Identify which cell holds the provided text, then report its [x, y] central coordinate. 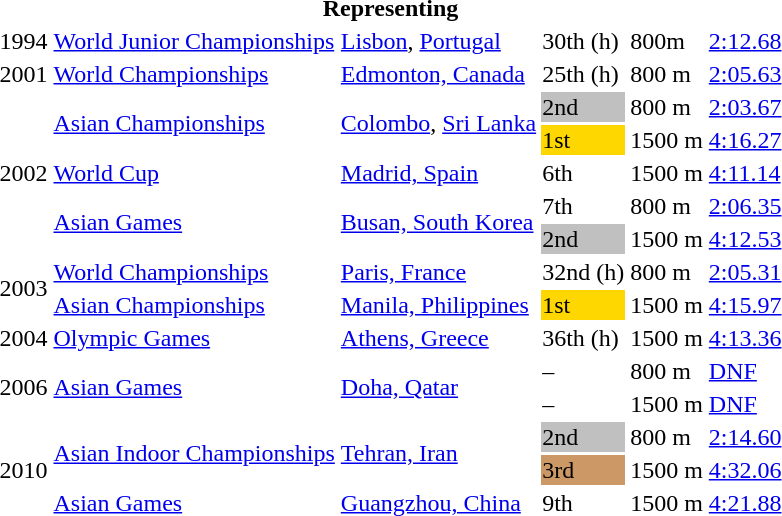
800m [667, 41]
Athens, Greece [438, 338]
6th [584, 173]
Olympic Games [194, 338]
30th (h) [584, 41]
Edmonton, Canada [438, 74]
Doha, Qatar [438, 388]
7th [584, 206]
Colombo, Sri Lanka [438, 124]
Madrid, Spain [438, 173]
25th (h) [584, 74]
3rd [584, 470]
Manila, Philippines [438, 305]
Asian Indoor Championships [194, 454]
World Junior Championships [194, 41]
36th (h) [584, 338]
Busan, South Korea [438, 222]
Lisbon, Portugal [438, 41]
Tehran, Iran [438, 454]
32nd (h) [584, 272]
World Cup [194, 173]
Paris, France [438, 272]
